Identify which cell holds the provided text, then report its [X, Y] central coordinate. 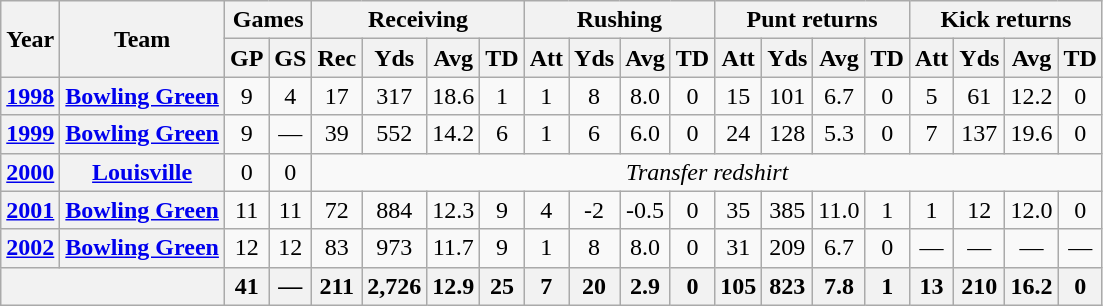
105 [738, 286]
41 [246, 286]
12.0 [1032, 210]
5 [931, 96]
25 [502, 286]
Louisville [142, 172]
2002 [30, 248]
-2 [594, 210]
137 [980, 134]
Year [30, 39]
35 [738, 210]
973 [394, 248]
128 [788, 134]
7.8 [839, 286]
317 [394, 96]
823 [788, 286]
2001 [30, 210]
11.7 [454, 248]
GS [290, 58]
884 [394, 210]
Games [268, 20]
6.0 [646, 134]
Punt returns [812, 20]
211 [337, 286]
11.0 [839, 210]
20 [594, 286]
15 [738, 96]
Team [142, 39]
17 [337, 96]
2,726 [394, 286]
101 [788, 96]
72 [337, 210]
-0.5 [646, 210]
12.2 [1032, 96]
2.9 [646, 286]
1999 [30, 134]
39 [337, 134]
13 [931, 286]
19.6 [1032, 134]
GP [246, 58]
18.6 [454, 96]
209 [788, 248]
31 [738, 248]
210 [980, 286]
385 [788, 210]
12.3 [454, 210]
Receiving [418, 20]
12.9 [454, 286]
1998 [30, 96]
83 [337, 248]
24 [738, 134]
14.2 [454, 134]
Kick returns [1006, 20]
16.2 [1032, 286]
5.3 [839, 134]
61 [980, 96]
Rushing [620, 20]
Transfer redshirt [707, 172]
552 [394, 134]
Rec [337, 58]
2000 [30, 172]
